Identify which cell holds the provided text, then report its (X, Y) central coordinate. 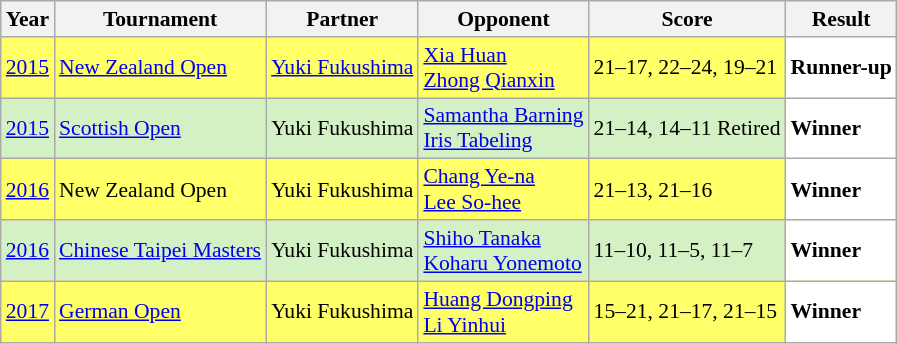
Xia Huan Zhong Qianxin (503, 68)
11–10, 11–5, 11–7 (688, 250)
15–21, 21–17, 21–15 (688, 312)
Shiho Tanaka Koharu Yonemoto (503, 250)
21–13, 21–16 (688, 190)
21–17, 22–24, 19–21 (688, 68)
Huang Dongping Li Yinhui (503, 312)
Opponent (503, 19)
Result (842, 19)
Tournament (160, 19)
Score (688, 19)
Partner (342, 19)
2017 (28, 312)
Year (28, 19)
Chang Ye-na Lee So-hee (503, 190)
21–14, 14–11 Retired (688, 128)
German Open (160, 312)
Scottish Open (160, 128)
Chinese Taipei Masters (160, 250)
Runner-up (842, 68)
Samantha Barning Iris Tabeling (503, 128)
